Identify which cell holds the provided text, then report its (x, y) central coordinate. 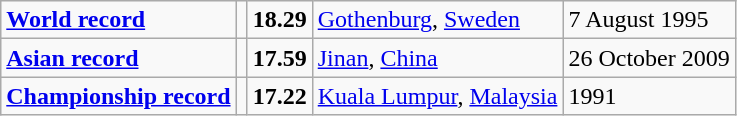
Asian record (118, 58)
17.59 (280, 58)
1991 (649, 96)
Kuala Lumpur, Malaysia (438, 96)
Championship record (118, 96)
26 October 2009 (649, 58)
7 August 1995 (649, 20)
World record (118, 20)
18.29 (280, 20)
Jinan, China (438, 58)
17.22 (280, 96)
Gothenburg, Sweden (438, 20)
